Scan for the cell matching the given text and deliver its [x, y] coordinate at center. 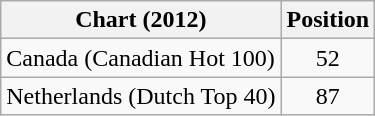
52 [328, 58]
Position [328, 20]
Chart (2012) [141, 20]
87 [328, 96]
Canada (Canadian Hot 100) [141, 58]
Netherlands (Dutch Top 40) [141, 96]
